Pinpoint the cell where the given text exists, returning its (X, Y) midpoint coordinate. 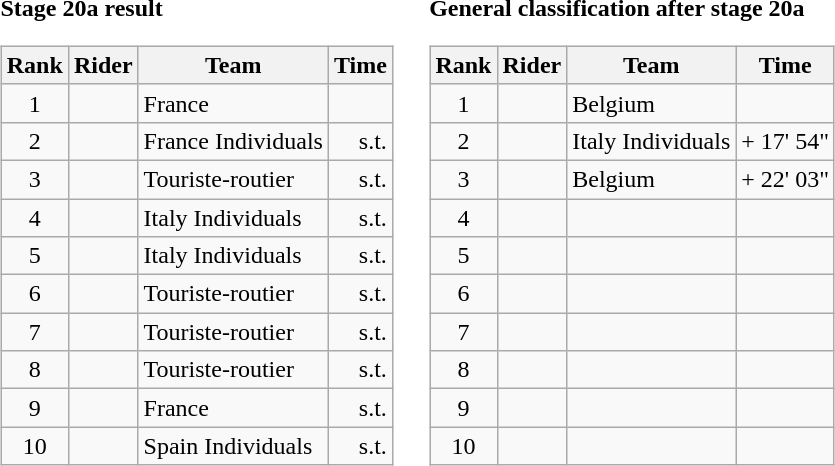
+ 22' 03" (786, 179)
France Individuals (233, 141)
+ 17' 54" (786, 141)
Spain Individuals (233, 446)
